Output the [X, Y] coordinate of the center of the cell containing the given text.  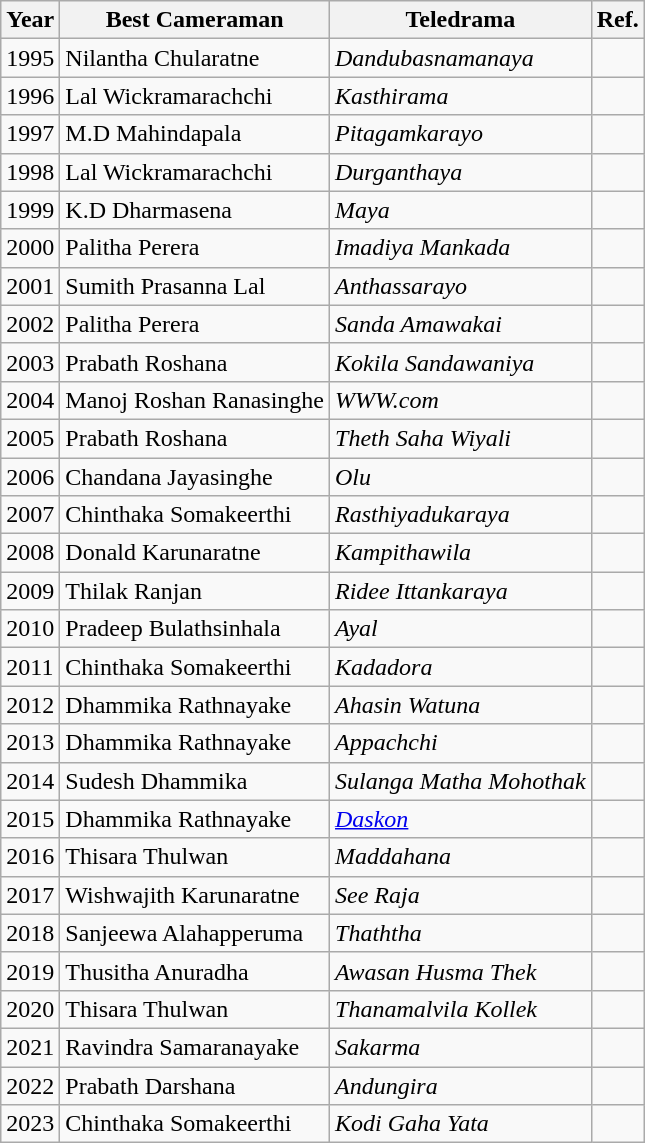
Ref. [618, 20]
2013 [30, 743]
2011 [30, 667]
2019 [30, 971]
Dandubasnamanaya [461, 58]
Sanda Amawakai [461, 324]
Ravindra Samaranayake [195, 1047]
1996 [30, 96]
2008 [30, 553]
2022 [30, 1085]
2012 [30, 705]
Donald Karunaratne [195, 553]
Sakarma [461, 1047]
Teledrama [461, 20]
2009 [30, 591]
Rasthiyadukaraya [461, 515]
1997 [30, 134]
Anthassarayo [461, 286]
Chandana Jayasinghe [195, 477]
Kodi Gaha Yata [461, 1124]
Daskon [461, 819]
Andungira [461, 1085]
2005 [30, 438]
2004 [30, 400]
Kampithawila [461, 553]
2002 [30, 324]
Ridee Ittankaraya [461, 591]
Imadiya Mankada [461, 248]
Pitagamkarayo [461, 134]
Manoj Roshan Ranasinghe [195, 400]
Kadadora [461, 667]
See Raja [461, 895]
2015 [30, 819]
2018 [30, 933]
Kasthirama [461, 96]
Theth Saha Wiyali [461, 438]
1998 [30, 172]
Sumith Prasanna Lal [195, 286]
Sulanga Matha Mohothak [461, 781]
1999 [30, 210]
Wishwajith Karunaratne [195, 895]
Awasan Husma Thek [461, 971]
Prabath Darshana [195, 1085]
Ahasin Watuna [461, 705]
Maya [461, 210]
2020 [30, 1009]
2017 [30, 895]
K.D Dharmasena [195, 210]
Appachchi [461, 743]
2001 [30, 286]
2016 [30, 857]
2014 [30, 781]
2003 [30, 362]
Ayal [461, 629]
Thilak Ranjan [195, 591]
2007 [30, 515]
Thusitha Anuradha [195, 971]
Maddahana [461, 857]
Year [30, 20]
Best Cameraman [195, 20]
2023 [30, 1124]
M.D Mahindapala [195, 134]
Durganthaya [461, 172]
Sanjeewa Alahapperuma [195, 933]
Kokila Sandawaniya [461, 362]
Sudesh Dhammika [195, 781]
1995 [30, 58]
2000 [30, 248]
Olu [461, 477]
2021 [30, 1047]
Thanamalvila Kollek [461, 1009]
WWW.com [461, 400]
Nilantha Chularatne [195, 58]
2006 [30, 477]
Thaththa [461, 933]
Pradeep Bulathsinhala [195, 629]
2010 [30, 629]
